Identify which cell holds the provided text, then report its [X, Y] central coordinate. 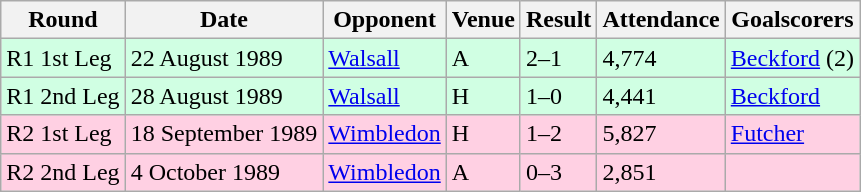
4,441 [661, 96]
28 August 1989 [224, 96]
Opponent [384, 20]
R2 2nd Leg [63, 172]
2,851 [661, 172]
Goalscorers [792, 20]
4,774 [661, 58]
18 September 1989 [224, 134]
Attendance [661, 20]
0–3 [558, 172]
Result [558, 20]
Round [63, 20]
5,827 [661, 134]
2–1 [558, 58]
R1 1st Leg [63, 58]
R1 2nd Leg [63, 96]
Date [224, 20]
Futcher [792, 134]
1–0 [558, 96]
4 October 1989 [224, 172]
Beckford (2) [792, 58]
22 August 1989 [224, 58]
Venue [483, 20]
1–2 [558, 134]
Beckford [792, 96]
R2 1st Leg [63, 134]
